Search for the cell housing the specified text and yield its [X, Y] center coordinate. 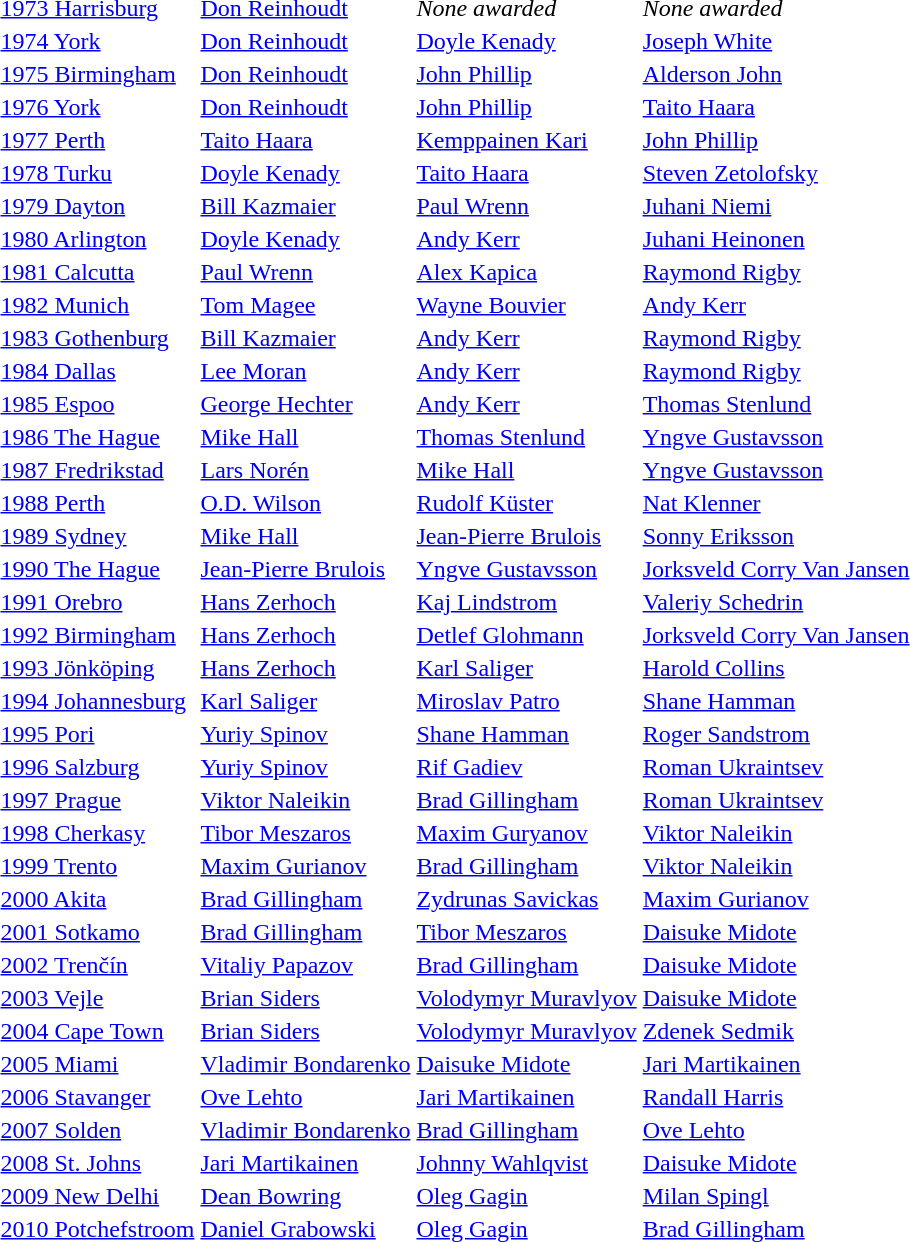
George Hechter [306, 404]
Zydrunas Savickas [526, 899]
Alex Kapica [526, 272]
Daisuke Midote [526, 1064]
Oleg Gagin [526, 1196]
Maxim Guryanov [526, 833]
Lee Moran [306, 371]
Vitaliy Papazov [306, 965]
Kemppainen Kari [526, 140]
Lars Norén [306, 470]
Viktor Naleikin [306, 800]
Shane Hamman [526, 734]
Rudolf Küster [526, 503]
Johnny Wahlqvist [526, 1163]
Maxim Gurianov [306, 866]
Ove Lehto [306, 1097]
Yngve Gustavsson [526, 569]
Tom Magee [306, 305]
O.D. Wilson [306, 503]
Dean Bowring [306, 1196]
Wayne Bouvier [526, 305]
Rif Gadiev [526, 767]
Detlef Glohmann [526, 635]
Miroslav Patro [526, 701]
Thomas Stenlund [526, 437]
Kaj Lindstrom [526, 602]
